Extract the [x, y] coordinate from the center of the cell holding the provided text.  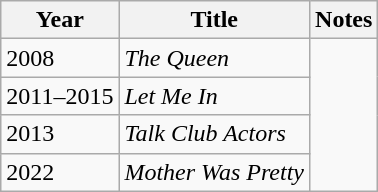
2022 [60, 172]
Let Me In [214, 96]
The Queen [214, 58]
2013 [60, 134]
Year [60, 20]
Notes [344, 20]
2008 [60, 58]
Title [214, 20]
Talk Club Actors [214, 134]
Mother Was Pretty [214, 172]
2011–2015 [60, 96]
